Scan for the cell matching the given text and deliver its [x, y] coordinate at center. 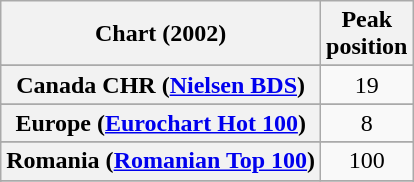
Romania (Romanian Top 100) [161, 161]
19 [367, 85]
8 [367, 123]
Canada CHR (Nielsen BDS) [161, 85]
100 [367, 161]
Peakposition [367, 34]
Europe (Eurochart Hot 100) [161, 123]
Chart (2002) [161, 34]
